Search for the cell housing the specified text and yield its (X, Y) center coordinate. 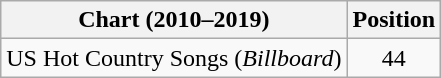
44 (394, 58)
Chart (2010–2019) (174, 20)
Position (394, 20)
US Hot Country Songs (Billboard) (174, 58)
